Determine the (X, Y) coordinate at the center of the cell enclosing the given text.  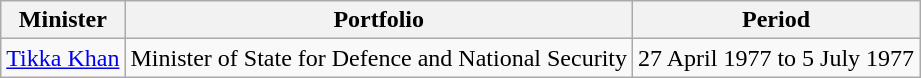
Period (776, 20)
Minister (63, 20)
Tikka Khan (63, 58)
Minister of State for Defence and National Security (379, 58)
27 April 1977 to 5 July 1977 (776, 58)
Portfolio (379, 20)
